Identify which cell holds the provided text, then report its (X, Y) central coordinate. 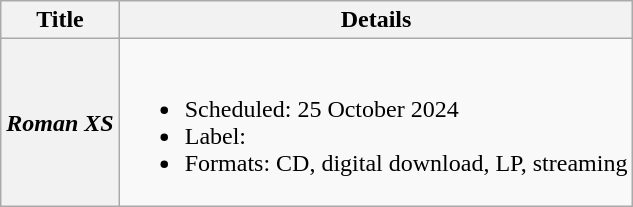
Details (376, 20)
Title (60, 20)
Scheduled: 25 October 2024Label:Formats: CD, digital download, LP, streaming (376, 122)
Roman XS (60, 122)
